From the cell containing the given text, extract its center point as [x, y] coordinate. 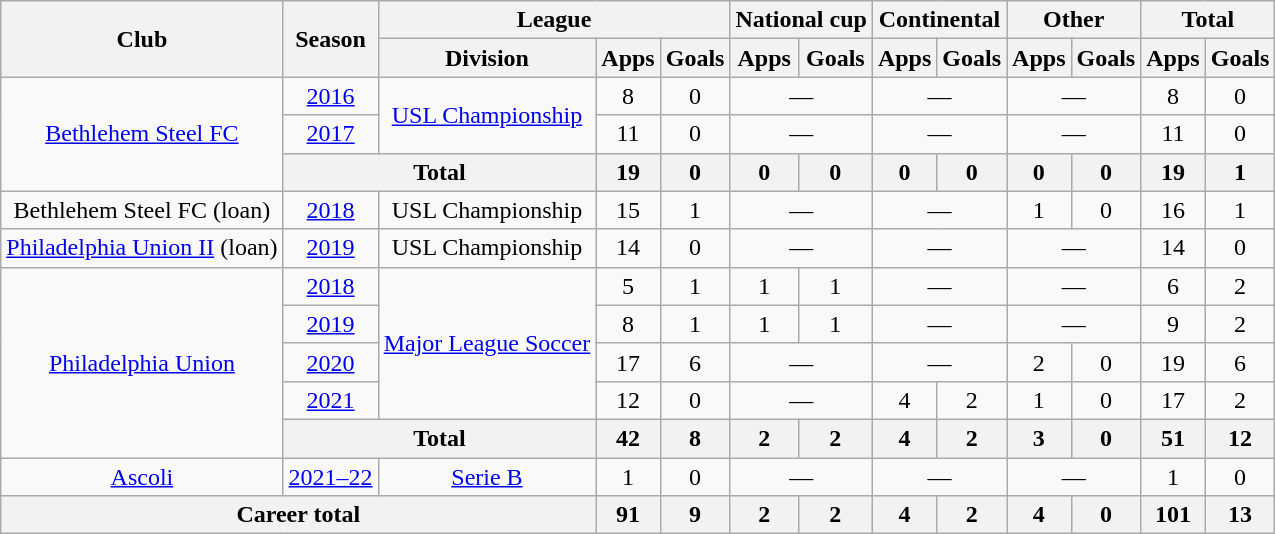
101 [1173, 515]
League [554, 20]
2016 [330, 96]
Continental [939, 20]
91 [628, 515]
Division [487, 58]
Philadelphia Union II (loan) [142, 248]
15 [628, 210]
42 [628, 438]
51 [1173, 438]
3 [1039, 438]
13 [1240, 515]
Serie B [487, 477]
Ascoli [142, 477]
Club [142, 39]
2020 [330, 362]
2017 [330, 134]
Career total [298, 515]
National cup [801, 20]
Other [1074, 20]
16 [1173, 210]
Philadelphia Union [142, 362]
2021 [330, 400]
Season [330, 39]
Bethlehem Steel FC [142, 134]
2021–22 [330, 477]
Major League Soccer [487, 343]
Bethlehem Steel FC (loan) [142, 210]
5 [628, 286]
